Locate the cell with the specified text and output its (X, Y) center coordinate. 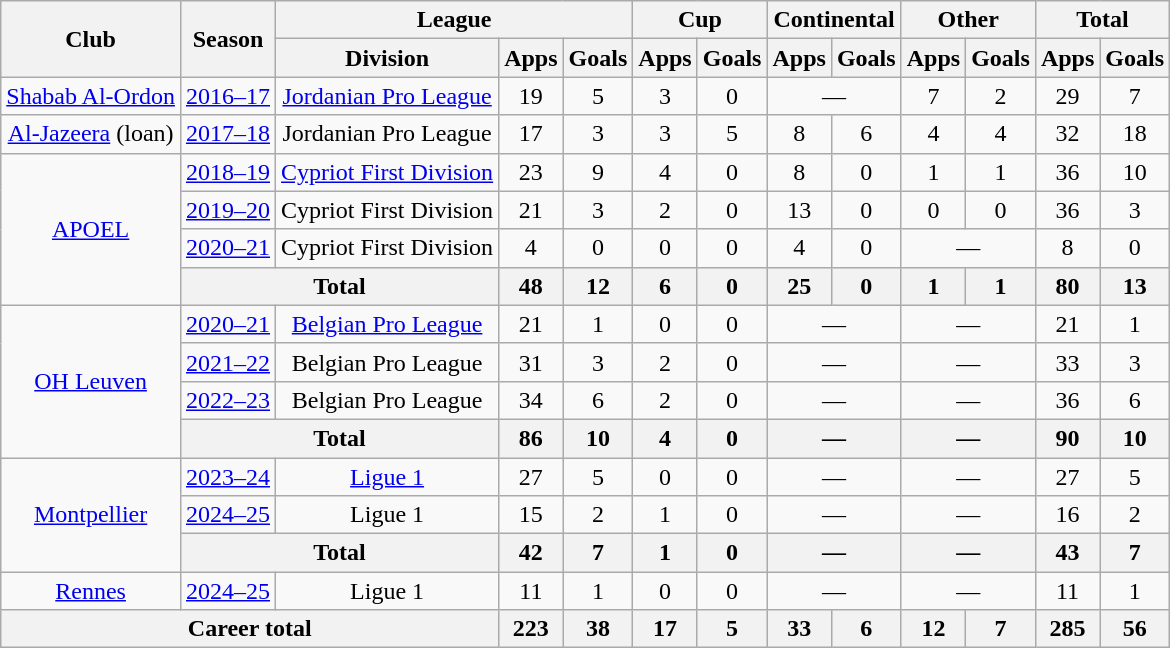
38 (598, 629)
2019–20 (228, 210)
23 (531, 172)
16 (1067, 515)
APOEL (91, 229)
2016–17 (228, 96)
2017–18 (228, 134)
League (454, 20)
48 (531, 286)
86 (531, 438)
31 (531, 362)
15 (531, 515)
18 (1135, 134)
80 (1067, 286)
9 (598, 172)
34 (531, 400)
42 (531, 553)
Montpellier (91, 515)
Other (968, 20)
Cup (700, 20)
Rennes (91, 591)
32 (1067, 134)
OH Leuven (91, 381)
29 (1067, 96)
Club (91, 39)
56 (1135, 629)
223 (531, 629)
19 (531, 96)
25 (799, 286)
285 (1067, 629)
Division (388, 58)
Shabab Al-Ordon (91, 96)
Continental (834, 20)
43 (1067, 553)
Season (228, 39)
2022–23 (228, 400)
2021–22 (228, 362)
Al-Jazeera (loan) (91, 134)
2023–24 (228, 477)
2018–19 (228, 172)
Career total (250, 629)
90 (1067, 438)
